Return the [x, y] coordinate for the center point of the cell that contains the specified text.  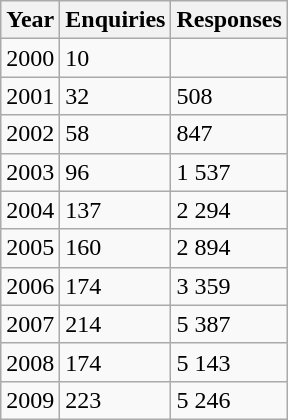
847 [229, 134]
10 [116, 58]
214 [116, 324]
2009 [30, 400]
2008 [30, 362]
Enquiries [116, 20]
2000 [30, 58]
1 537 [229, 172]
5 387 [229, 324]
2002 [30, 134]
223 [116, 400]
160 [116, 248]
2004 [30, 210]
137 [116, 210]
Responses [229, 20]
2007 [30, 324]
32 [116, 96]
Year [30, 20]
58 [116, 134]
96 [116, 172]
2003 [30, 172]
5 143 [229, 362]
3 359 [229, 286]
2 894 [229, 248]
2001 [30, 96]
5 246 [229, 400]
2 294 [229, 210]
2006 [30, 286]
508 [229, 96]
2005 [30, 248]
